Pinpoint the cell where the given text exists, returning its [X, Y] midpoint coordinate. 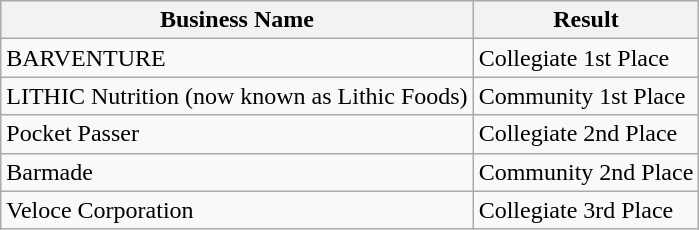
Barmade [237, 172]
Collegiate 2nd Place [586, 134]
LITHIC Nutrition (now known as Lithic Foods) [237, 96]
Community 1st Place [586, 96]
Veloce Corporation [237, 210]
Business Name [237, 20]
Collegiate 1st Place [586, 58]
BARVENTURE [237, 58]
Pocket Passer [237, 134]
Collegiate 3rd Place [586, 210]
Community 2nd Place [586, 172]
Result [586, 20]
